Extract the [X, Y] coordinate from the center of the cell holding the provided text.  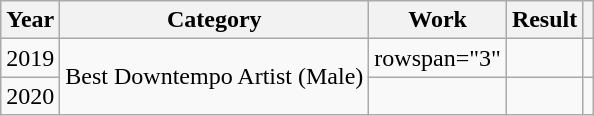
Best Downtempo Artist (Male) [214, 77]
Work [438, 20]
2019 [30, 58]
Year [30, 20]
2020 [30, 96]
Result [544, 20]
rowspan="3" [438, 58]
Category [214, 20]
